Locate the cell with the specified text and output its [x, y] center coordinate. 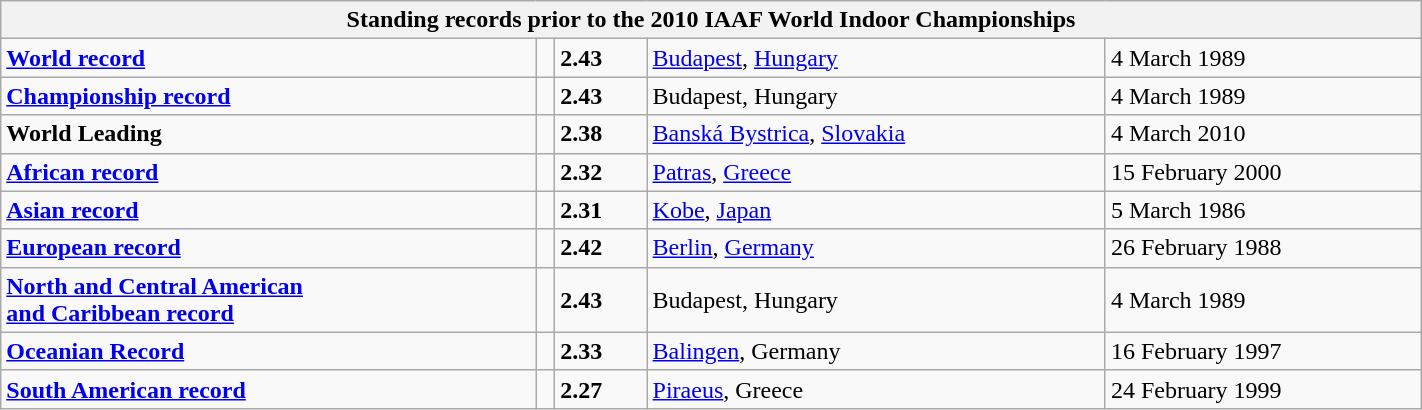
North and Central American and Caribbean record [268, 300]
Asian record [268, 210]
Piraeus, Greece [876, 389]
European record [268, 248]
Oceanian Record [268, 351]
2.33 [601, 351]
15 February 2000 [1263, 172]
Championship record [268, 96]
Patras, Greece [876, 172]
Berlin, Germany [876, 248]
2.38 [601, 134]
Balingen, Germany [876, 351]
5 March 1986 [1263, 210]
2.31 [601, 210]
South American record [268, 389]
24 February 1999 [1263, 389]
African record [268, 172]
26 February 1988 [1263, 248]
4 March 2010 [1263, 134]
Standing records prior to the 2010 IAAF World Indoor Championships [711, 20]
16 February 1997 [1263, 351]
World Leading [268, 134]
Banská Bystrica, Slovakia [876, 134]
Kobe, Japan [876, 210]
World record [268, 58]
2.42 [601, 248]
2.27 [601, 389]
2.32 [601, 172]
